Return the (X, Y) coordinate for the center point of the cell that contains the specified text.  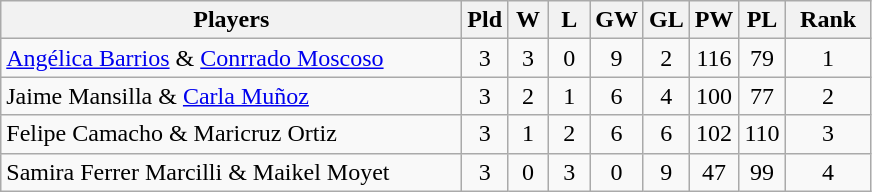
W (528, 20)
Players (232, 20)
116 (714, 58)
GW (617, 20)
Rank (828, 20)
100 (714, 96)
79 (762, 58)
Pld (485, 20)
GL (666, 20)
47 (714, 172)
Samira Ferrer Marcilli & Maikel Moyet (232, 172)
L (570, 20)
Jaime Mansilla & Carla Muñoz (232, 96)
PL (762, 20)
110 (762, 134)
Angélica Barrios & Conrrado Moscoso (232, 58)
PW (714, 20)
102 (714, 134)
99 (762, 172)
Felipe Camacho & Maricruz Ortiz (232, 134)
77 (762, 96)
